For the text-containing cell, return its midpoint in (x, y) coordinate format. 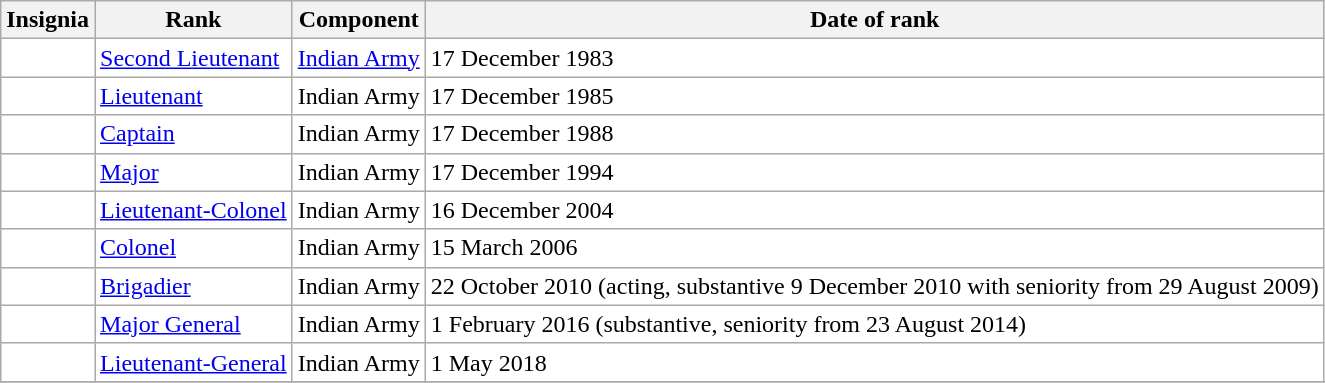
Second Lieutenant (194, 58)
Major General (194, 324)
Lieutenant-General (194, 362)
Insignia (48, 20)
Major (194, 172)
1 February 2016 (substantive, seniority from 23 August 2014) (874, 324)
17 December 1985 (874, 96)
1 May 2018 (874, 362)
22 October 2010 (acting, substantive 9 December 2010 with seniority from 29 August 2009) (874, 286)
Date of rank (874, 20)
17 December 1994 (874, 172)
Brigadier (194, 286)
Lieutenant (194, 96)
Lieutenant-Colonel (194, 210)
16 December 2004 (874, 210)
15 March 2006 (874, 248)
17 December 1988 (874, 134)
Captain (194, 134)
Colonel (194, 248)
Component (358, 20)
Rank (194, 20)
17 December 1983 (874, 58)
